Find where the given text appears and provide that cell's center as (X, Y) coordinate. 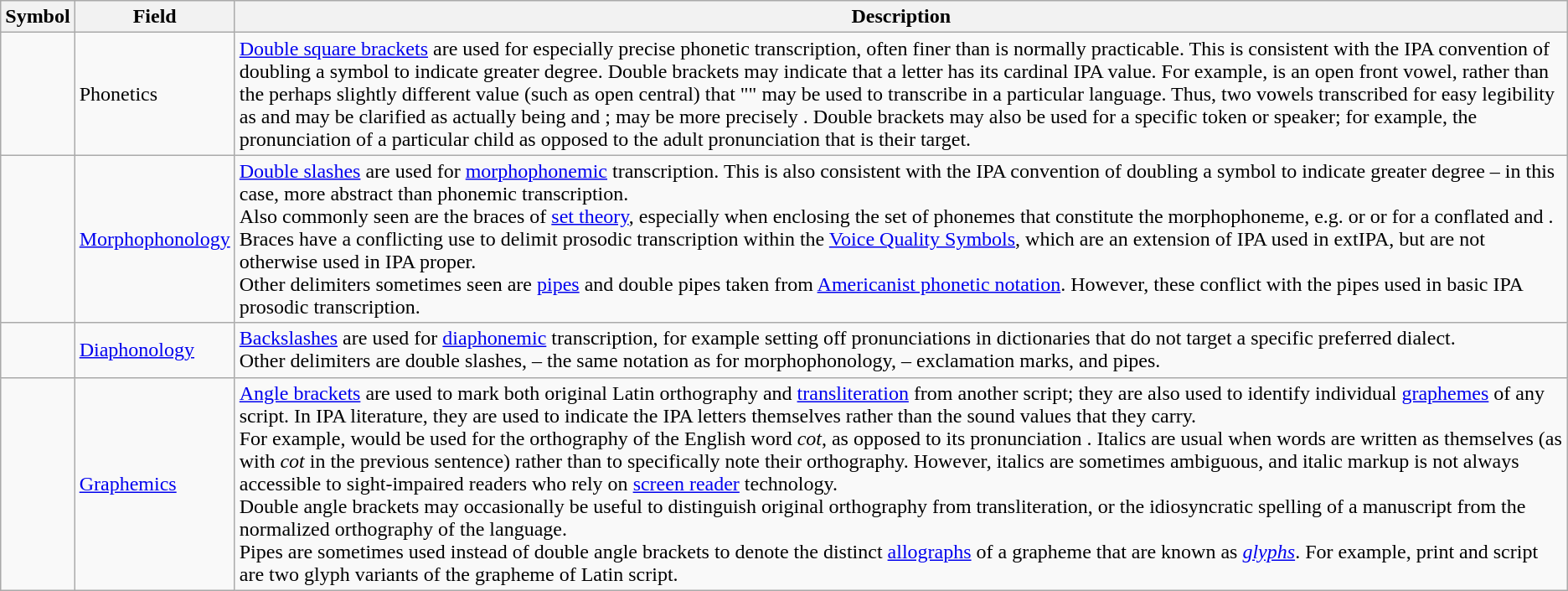
Description (901, 17)
Morphophonology (154, 239)
Phonetics (154, 94)
Graphemics (154, 484)
Diaphonology (154, 350)
Field (154, 17)
Symbol (38, 17)
